Return the [x, y] coordinate for the center point of the cell that contains the specified text.  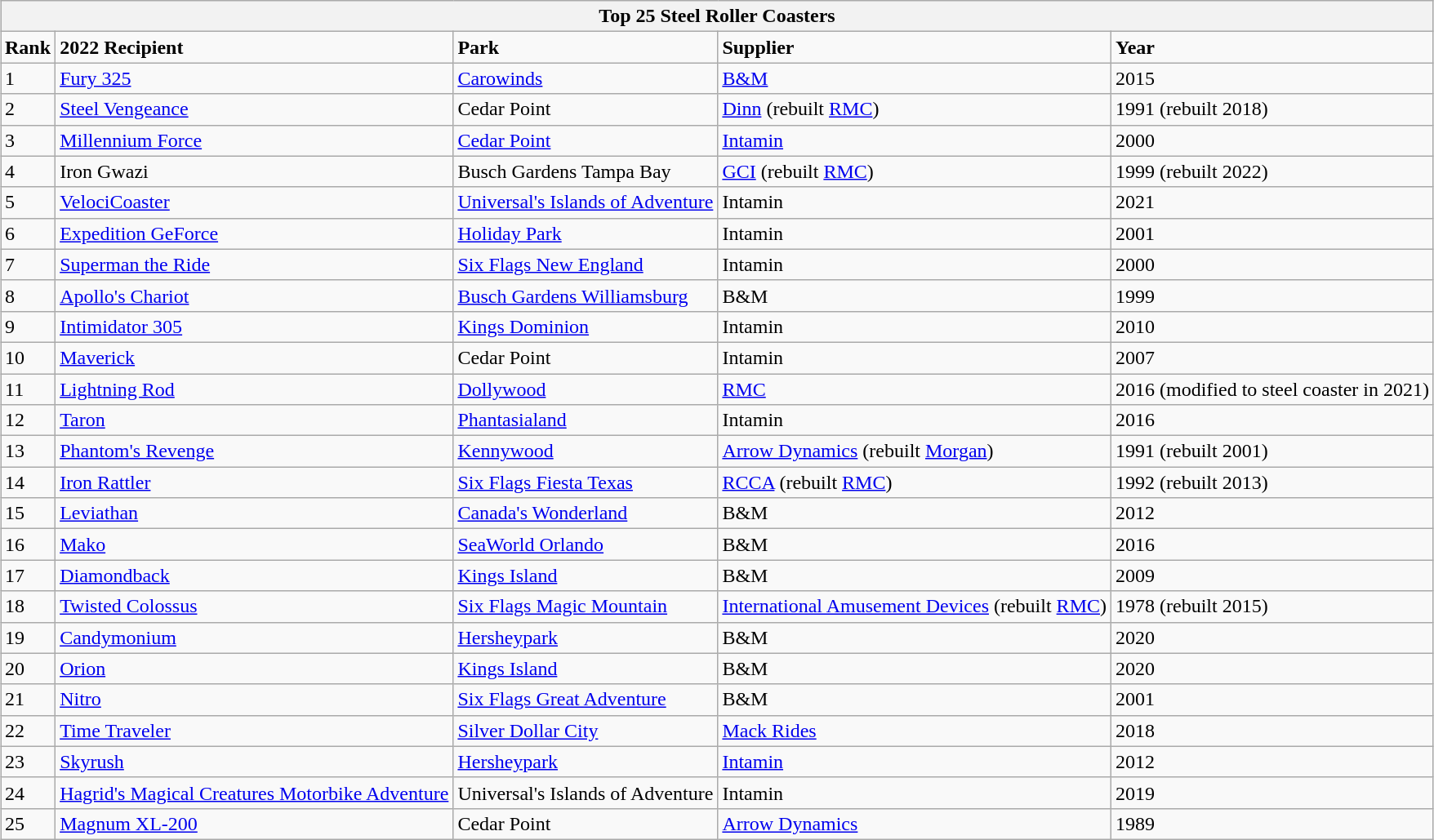
Six Flags New England [586, 264]
Six Flags Great Adventure [586, 700]
2022 Recipient [255, 47]
Millennium Force [255, 140]
2019 [1272, 793]
21 [28, 700]
RMC [915, 389]
3 [28, 140]
Candymonium [255, 638]
Iron Gwazi [255, 171]
Top 25 Steel Roller Coasters [717, 16]
Kennywood [586, 451]
2016 (modified to steel coaster in 2021) [1272, 389]
2 [28, 109]
18 [28, 607]
Skyrush [255, 762]
2010 [1272, 327]
Mako [255, 544]
6 [28, 233]
Nitro [255, 700]
Silver Dollar City [586, 731]
11 [28, 389]
Supplier [915, 47]
2015 [1272, 78]
1999 (rebuilt 2022) [1272, 171]
14 [28, 482]
Dollywood [586, 389]
Busch Gardens Tampa Bay [586, 171]
Fury 325 [255, 78]
Arrow Dynamics [915, 824]
Six Flags Magic Mountain [586, 607]
1 [28, 78]
2007 [1272, 358]
Time Traveler [255, 731]
Maverick [255, 358]
15 [28, 513]
1991 (rebuilt 2001) [1272, 451]
Rank [28, 47]
Leviathan [255, 513]
Twisted Colossus [255, 607]
Diamondback [255, 576]
1991 (rebuilt 2018) [1272, 109]
25 [28, 824]
Busch Gardens Williamsburg [586, 296]
Park [586, 47]
13 [28, 451]
2009 [1272, 576]
Intimidator 305 [255, 327]
Dinn (rebuilt RMC) [915, 109]
Year [1272, 47]
12 [28, 420]
2021 [1272, 202]
Lightning Rod [255, 389]
16 [28, 544]
Apollo's Chariot [255, 296]
1999 [1272, 296]
Holiday Park [586, 233]
Carowinds [586, 78]
23 [28, 762]
Steel Vengeance [255, 109]
Phantom's Revenge [255, 451]
GCI (rebuilt RMC) [915, 171]
Orion [255, 669]
8 [28, 296]
Six Flags Fiesta Texas [586, 482]
Taron [255, 420]
Expedition GeForce [255, 233]
Phantasialand [586, 420]
9 [28, 327]
VelociCoaster [255, 202]
Canada's Wonderland [586, 513]
SeaWorld Orlando [586, 544]
17 [28, 576]
Iron Rattler [255, 482]
10 [28, 358]
RCCA (rebuilt RMC) [915, 482]
Magnum XL-200 [255, 824]
5 [28, 202]
Hagrid's Magical Creatures Motorbike Adventure [255, 793]
1978 (rebuilt 2015) [1272, 607]
2018 [1272, 731]
Kings Dominion [586, 327]
1992 (rebuilt 2013) [1272, 482]
International Amusement Devices (rebuilt RMC) [915, 607]
Superman the Ride [255, 264]
7 [28, 264]
1989 [1272, 824]
22 [28, 731]
Arrow Dynamics (rebuilt Morgan) [915, 451]
19 [28, 638]
Mack Rides [915, 731]
4 [28, 171]
20 [28, 669]
24 [28, 793]
